Output the [x, y] coordinate of the center of the cell containing the given text.  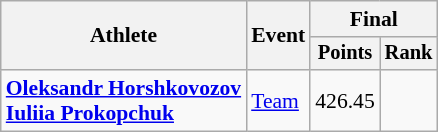
Final [374, 19]
Event [278, 36]
426.45 [344, 100]
Athlete [124, 36]
Oleksandr HorshkovozovIuliia Prokopchuk [124, 100]
Rank [409, 54]
Team [278, 100]
Points [344, 54]
